Provide the (X, Y) coordinate of the cell's center where the given text is located.  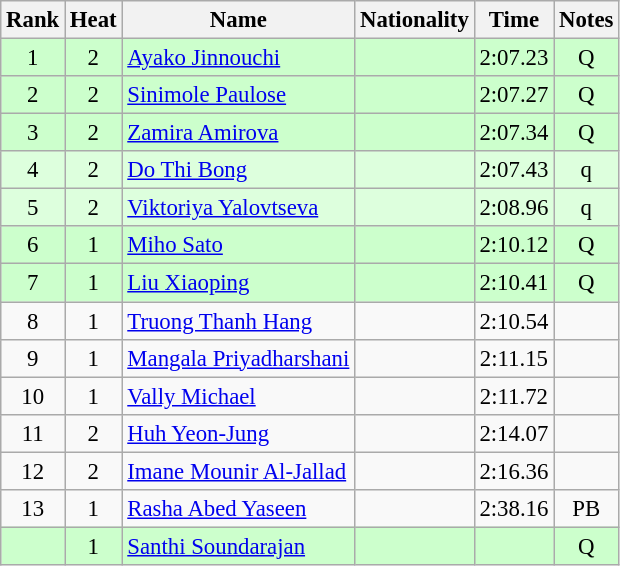
2:07.34 (514, 133)
2:10.41 (514, 283)
Sinimole Paulose (238, 95)
2:07.27 (514, 95)
Miho Sato (238, 245)
Liu Xiaoping (238, 283)
2:10.12 (514, 245)
2:10.54 (514, 321)
2:38.16 (514, 509)
Name (238, 20)
Do Thi Bong (238, 170)
Santhi Soundarajan (238, 546)
Time (514, 20)
Vally Michael (238, 396)
PB (586, 509)
4 (33, 170)
11 (33, 433)
3 (33, 133)
Viktoriya Yalovtseva (238, 208)
2:11.15 (514, 358)
2:14.07 (514, 433)
Notes (586, 20)
Zamira Amirova (238, 133)
Rasha Abed Yaseen (238, 509)
Truong Thanh Hang (238, 321)
9 (33, 358)
7 (33, 283)
2:16.36 (514, 471)
Rank (33, 20)
Nationality (414, 20)
10 (33, 396)
6 (33, 245)
5 (33, 208)
2:11.72 (514, 396)
8 (33, 321)
12 (33, 471)
2:08.96 (514, 208)
2:07.23 (514, 58)
Ayako Jinnouchi (238, 58)
Heat (94, 20)
13 (33, 509)
2:07.43 (514, 170)
Mangala Priyadharshani (238, 358)
Huh Yeon-Jung (238, 433)
Imane Mounir Al-Jallad (238, 471)
